Find where the given text appears and provide that cell's center as [X, Y] coordinate. 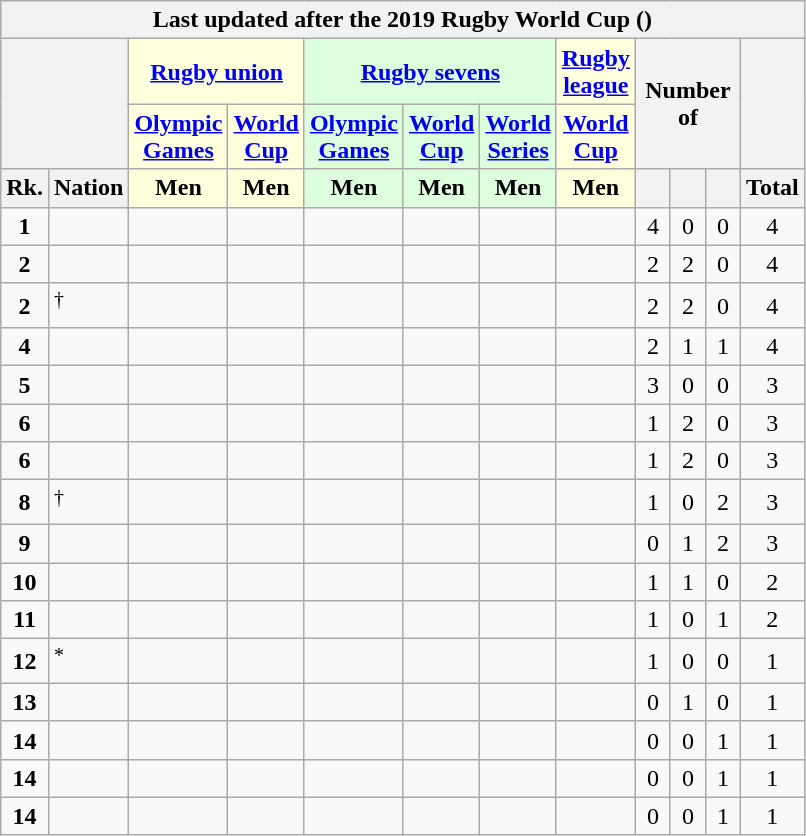
Last updated after the 2019 Rugby World Cup () [402, 20]
* [88, 662]
Rk. [25, 188]
9 [25, 543]
Rugby league [596, 72]
10 [25, 582]
11 [25, 620]
World Series [518, 136]
13 [25, 702]
8 [25, 502]
Rugby sevens [430, 72]
5 [25, 385]
Number of [688, 104]
Nation [88, 188]
Rugby union [216, 72]
Total [773, 188]
12 [25, 662]
